For the text-containing cell, return its midpoint in [X, Y] coordinate format. 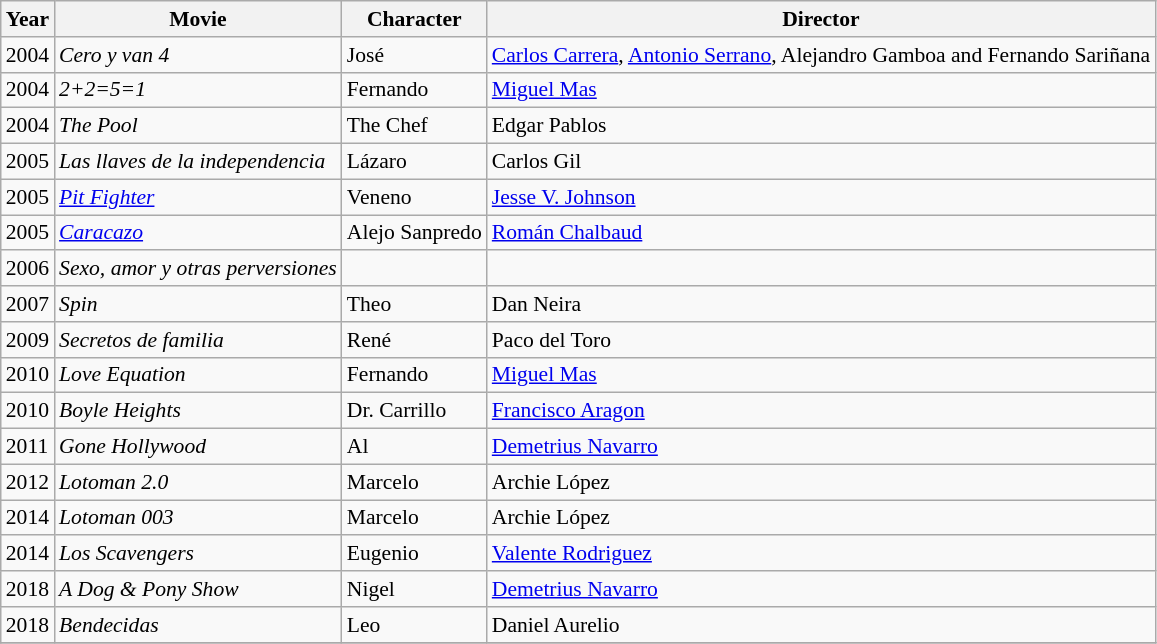
Love Equation [198, 375]
The Pool [198, 126]
René [414, 340]
Director [821, 19]
Pit Fighter [198, 197]
Alejo Sanpredo [414, 233]
2+2=5=1 [198, 90]
Las llaves de la independencia [198, 162]
Carlos Carrera, Antonio Serrano, Alejandro Gamboa and Fernando Sariñana [821, 55]
Dr. Carrillo [414, 411]
Sexo, amor y otras perversiones [198, 269]
Paco del Toro [821, 340]
Boyle Heights [198, 411]
2009 [28, 340]
2012 [28, 482]
2006 [28, 269]
A Dog & Pony Show [198, 589]
Cero y van 4 [198, 55]
Nigel [414, 589]
Secretos de familia [198, 340]
Dan Neira [821, 304]
José [414, 55]
Lázaro [414, 162]
Caracazo [198, 233]
Character [414, 19]
Edgar Pablos [821, 126]
Year [28, 19]
Carlos Gil [821, 162]
Valente Rodriguez [821, 554]
Los Scavengers [198, 554]
Spin [198, 304]
Jesse V. Johnson [821, 197]
Al [414, 447]
Gone Hollywood [198, 447]
Lotoman 003 [198, 518]
Leo [414, 625]
The Chef [414, 126]
Veneno [414, 197]
Movie [198, 19]
2011 [28, 447]
Román Chalbaud [821, 233]
Lotoman 2.0 [198, 482]
Theo [414, 304]
Eugenio [414, 554]
Bendecidas [198, 625]
Francisco Aragon [821, 411]
Daniel Aurelio [821, 625]
2007 [28, 304]
